Return the (X, Y) coordinate for the center point of the cell that contains the specified text.  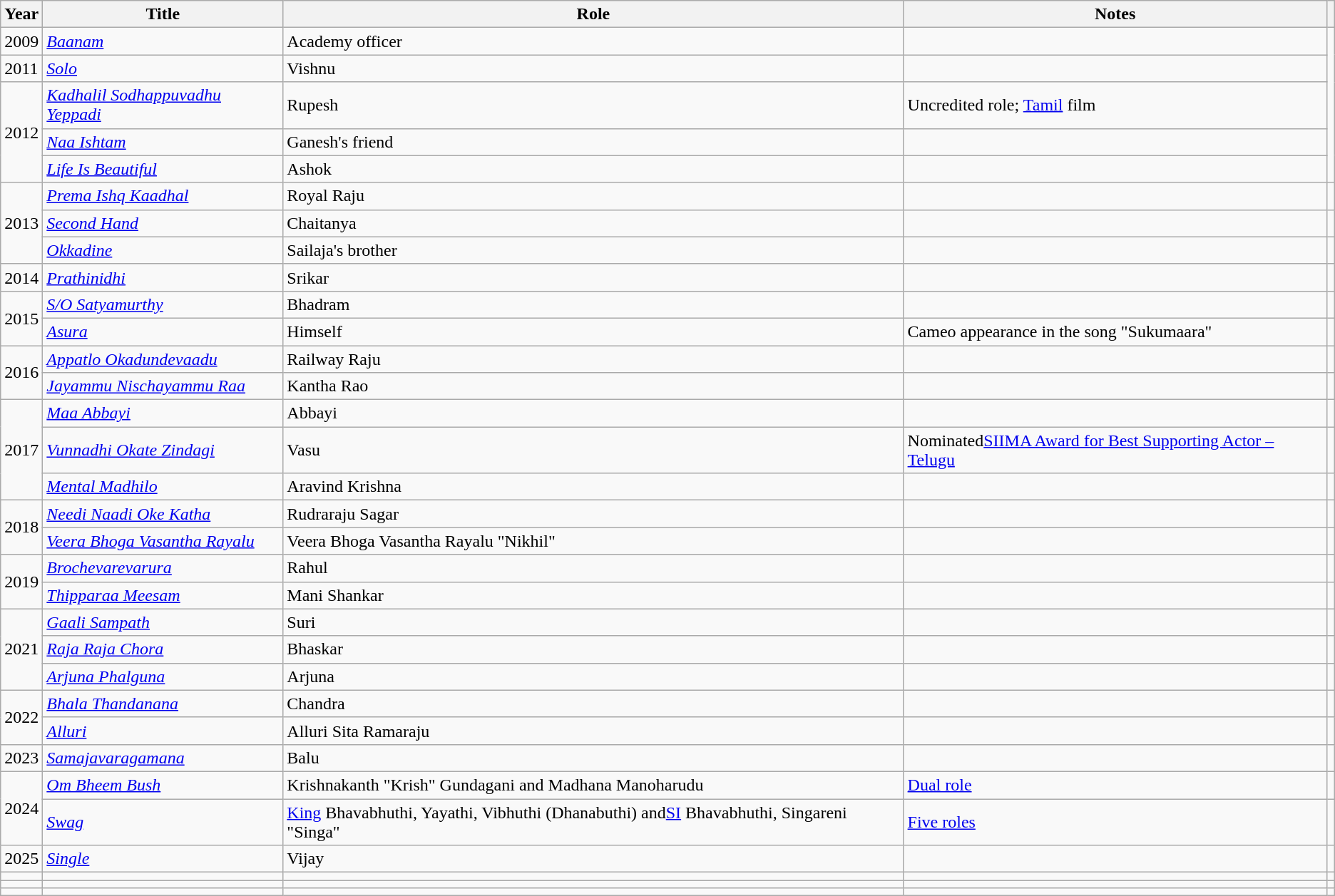
Suri (593, 622)
King Bhavabhuthi, Yayathi, Vibhuthi (Dhanabuthi) andSI Bhavabhuthi, Singareni "Singa" (593, 821)
Vijay (593, 859)
2018 (21, 527)
2019 (21, 582)
Vasu (593, 450)
2025 (21, 859)
Solo (163, 68)
Bhaskar (593, 649)
Vunnadhi Okate Zindagi (163, 450)
Veera Bhoga Vasantha Rayalu (163, 541)
Railway Raju (593, 359)
Abbayi (593, 413)
Thipparaa Meesam (163, 595)
Royal Raju (593, 196)
Second Hand (163, 223)
Sailaja's brother (593, 250)
Jayammu Nischayammu Raa (163, 386)
Single (163, 859)
Kantha Rao (593, 386)
Appatlo Okadundevaadu (163, 359)
2013 (21, 223)
Year (21, 14)
2016 (21, 372)
Notes (1115, 14)
2015 (21, 318)
Mani Shankar (593, 595)
Ganesh's friend (593, 142)
Baanam (163, 41)
2014 (21, 277)
Balu (593, 758)
Five roles (1115, 821)
Dual role (1115, 785)
Asura (163, 331)
2024 (21, 808)
S/O Satyamurthy (163, 304)
Alluri Sita Ramaraju (593, 731)
2011 (21, 68)
Naa Ishtam (163, 142)
Uncredited role; Tamil film (1115, 105)
Srikar (593, 277)
Brochevarevarura (163, 568)
Life Is Beautiful (163, 169)
Gaali Sampath (163, 622)
Cameo appearance in the song "Sukumaara" (1115, 331)
Bhadram (593, 304)
Aravind Krishna (593, 487)
Prema Ishq Kaadhal (163, 196)
2022 (21, 717)
NominatedSIIMA Award for Best Supporting Actor – Telugu (1115, 450)
Vishnu (593, 68)
Om Bheem Bush (163, 785)
Maa Abbayi (163, 413)
2012 (21, 133)
Arjuna (593, 676)
Academy officer (593, 41)
Veera Bhoga Vasantha Rayalu "Nikhil" (593, 541)
Ashok (593, 169)
Title (163, 14)
2023 (21, 758)
Bhala Thandanana (163, 704)
Kadhalil Sodhappuvadhu Yeppadi (163, 105)
Rudraraju Sagar (593, 514)
Prathinidhi (163, 277)
Arjuna Phalguna (163, 676)
Role (593, 14)
Rupesh (593, 105)
Chaitanya (593, 223)
Rahul (593, 568)
Alluri (163, 731)
2009 (21, 41)
Chandra (593, 704)
Krishnakanth "Krish" Gundagani and Madhana Manoharudu (593, 785)
Samajavaragamana (163, 758)
Okkadine (163, 250)
Needi Naadi Oke Katha (163, 514)
Raja Raja Chora (163, 649)
Swag (163, 821)
2017 (21, 450)
Himself (593, 331)
2021 (21, 649)
Mental Madhilo (163, 487)
